Return the [X, Y] coordinate for the center point of the cell that contains the specified text.  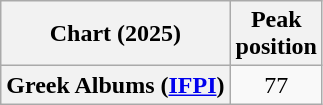
Peak position [276, 34]
77 [276, 85]
Chart (2025) [116, 34]
Greek Albums (IFPI) [116, 85]
